Identify which cell holds the provided text, then report its [X, Y] central coordinate. 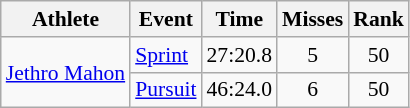
5 [312, 55]
46:24.0 [240, 90]
Event [166, 19]
Rank [378, 19]
Time [240, 19]
27:20.8 [240, 55]
Misses [312, 19]
Pursuit [166, 90]
Sprint [166, 55]
Jethro Mahon [66, 72]
Athlete [66, 19]
6 [312, 90]
